Capture the cell that displays the provided text and extract its [x, y] central coordinate. 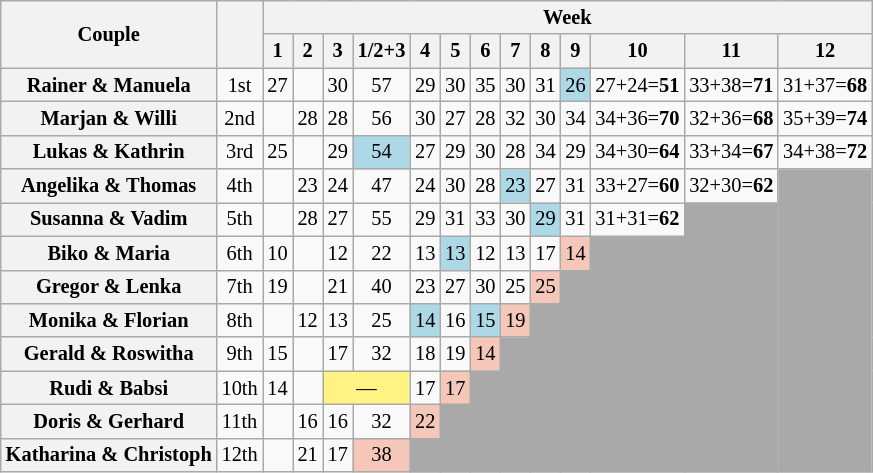
1st [240, 85]
1/2+3 [382, 51]
10th [240, 388]
55 [382, 219]
Week [568, 17]
26 [575, 85]
8 [545, 51]
2nd [240, 118]
8th [240, 320]
31+37=68 [825, 85]
35+39=74 [825, 118]
Rudi & Babsi [109, 388]
34+36=70 [637, 118]
Susanna & Vadim [109, 219]
33+27=60 [637, 186]
4th [240, 186]
2 [308, 51]
57 [382, 85]
33 [485, 219]
Angelika & Thomas [109, 186]
6th [240, 253]
6 [485, 51]
— [367, 388]
31+31=62 [637, 219]
9 [575, 51]
3 [338, 51]
Marjan & Willi [109, 118]
Doris & Gerhard [109, 421]
Couple [109, 34]
35 [485, 85]
5 [455, 51]
32+30=62 [731, 186]
34+38=72 [825, 152]
9th [240, 354]
11 [731, 51]
Gregor & Lenka [109, 287]
34+30=64 [637, 152]
47 [382, 186]
7th [240, 287]
54 [382, 152]
33+34=67 [731, 152]
5th [240, 219]
32+36=68 [731, 118]
1 [278, 51]
Biko & Maria [109, 253]
38 [382, 455]
Monika & Florian [109, 320]
11th [240, 421]
7 [515, 51]
Rainer & Manuela [109, 85]
4 [425, 51]
56 [382, 118]
Gerald & Roswitha [109, 354]
33+38=71 [731, 85]
18 [425, 354]
12th [240, 455]
Lukas & Kathrin [109, 152]
Katharina & Christoph [109, 455]
3rd [240, 152]
40 [382, 287]
27+24=51 [637, 85]
